Pinpoint the cell where the given text exists, returning its [X, Y] midpoint coordinate. 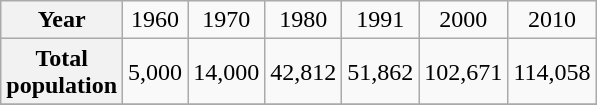
14,000 [226, 72]
114,058 [552, 72]
1980 [304, 20]
51,862 [380, 72]
1960 [156, 20]
1991 [380, 20]
5,000 [156, 72]
Totalpopulation [62, 72]
2000 [464, 20]
Year [62, 20]
102,671 [464, 72]
42,812 [304, 72]
2010 [552, 20]
1970 [226, 20]
